Detect which cell encompasses the target text, then output its (X, Y) center coordinate. 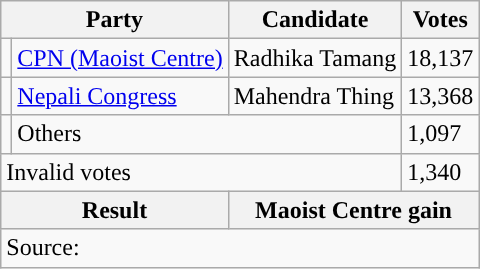
Party (114, 20)
Candidate (315, 20)
Radhika Tamang (315, 58)
CPN (Maoist Centre) (120, 58)
Maoist Centre gain (354, 210)
Mahendra Thing (315, 96)
Nepali Congress (120, 96)
Votes (440, 20)
1,340 (440, 172)
Source: (240, 248)
1,097 (440, 134)
Others (207, 134)
Result (114, 210)
18,137 (440, 58)
13,368 (440, 96)
Invalid votes (202, 172)
